Pinpoint the cell where the given text exists, returning its [x, y] midpoint coordinate. 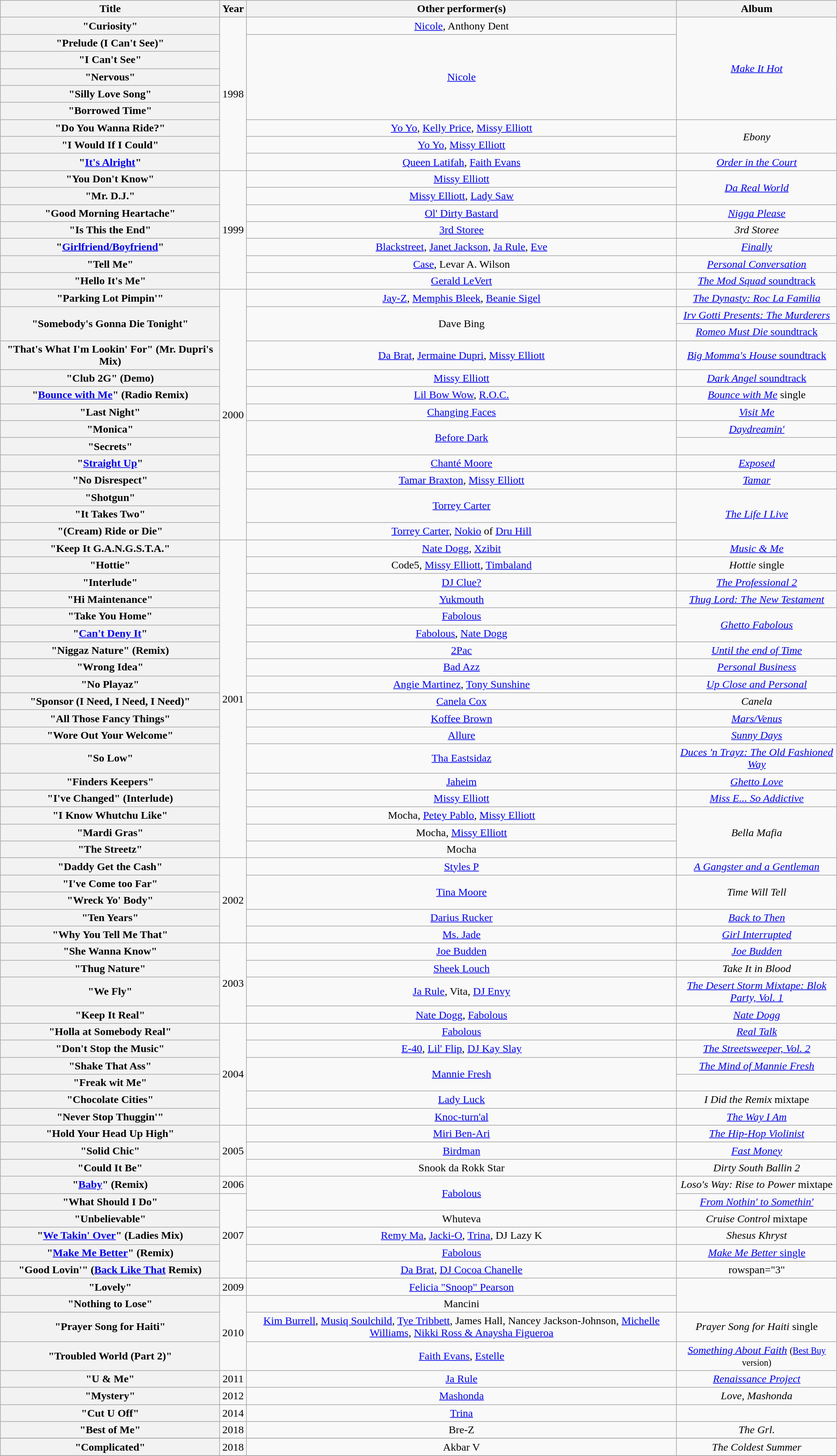
Ms. Jade [461, 934]
Fabolous, Nate Dogg [461, 633]
"Bounce with Me" (Radio Remix) [110, 395]
"Wrong Idea" [110, 667]
Romeo Must Die soundtrack [757, 332]
"Hi Maintenance" [110, 599]
"The Streetz" [110, 850]
Big Momma's House soundtrack [757, 355]
Koffee Brown [461, 718]
Mars/Venus [757, 718]
"It Takes Two" [110, 514]
"Hold Your Head Up High" [110, 1134]
Music & Me [757, 548]
"Mystery" [110, 1396]
The Desert Storm Mixtape: Blok Party, Vol. 1 [757, 991]
Year [233, 9]
Knoc-turn'al [461, 1117]
Jaheim [461, 782]
"Monica" [110, 429]
E-40, Lil' Flip, DJ Kay Slay [461, 1048]
The Life I Live [757, 514]
"You Don't Know" [110, 179]
Hottie single [757, 565]
Miss E... So Addictive [757, 799]
Changing Faces [461, 412]
Duces 'n Trayz: The Old Fashioned Way [757, 758]
2011 [233, 1379]
"Silly Love Song" [110, 94]
Fast Money [757, 1151]
Ja Rule, Vita, DJ Envy [461, 991]
Personal Conversation [757, 264]
2009 [233, 1287]
"Make Me Better" (Remix) [110, 1253]
"What Should I Do" [110, 1202]
"U & Me" [110, 1379]
"Tell Me" [110, 264]
"Unbelievable" [110, 1219]
Shesus Khryst [757, 1236]
"Lovely" [110, 1287]
Trina [461, 1413]
Dave Bing [461, 324]
"Could It Be" [110, 1168]
Ebony [757, 136]
Birdman [461, 1151]
Loso's Way: Rise to Power mixtape [757, 1185]
"I Can't See" [110, 60]
Da Brat, DJ Cocoa Chanelle [461, 1270]
Time Will Tell [757, 892]
"Mr. D.J." [110, 196]
"Interlude" [110, 582]
Order in the Court [757, 162]
"Cut U Off" [110, 1413]
Mashonda [461, 1396]
Make It Hot [757, 68]
Mannie Fresh [461, 1074]
Love, Mashonda [757, 1396]
Mancini [461, 1304]
Gerald LeVert [461, 281]
Album [757, 9]
Ol' Dirty Bastard [461, 213]
Da Real World [757, 187]
"Mardi Gras" [110, 833]
Up Close and Personal [757, 684]
Sheek Louch [461, 968]
Chanté Moore [461, 463]
Snook da Rokk Star [461, 1168]
Lil Bow Wow, R.O.C. [461, 395]
Angie Martinez, Tony Sunshine [461, 684]
The Coldest Summer [757, 1447]
Nate Dogg, Fabolous [461, 1014]
The Hip-Hop Violinist [757, 1134]
"It's Alright" [110, 162]
Prayer Song for Haiti single [757, 1326]
Remy Ma, Jacki-O, Trina, DJ Lazy K [461, 1236]
Bounce with Me single [757, 395]
"Good Lovin'" (Back Like That Remix) [110, 1270]
Until the end of Time [757, 650]
"Somebody's Gonna Die Tonight" [110, 324]
Tina Moore [461, 892]
Exposed [757, 463]
"Club 2G" (Demo) [110, 378]
"Secrets" [110, 446]
Take It in Blood [757, 968]
"Solid Chic" [110, 1151]
From Nothin' to Somethin' [757, 1202]
"Prayer Song for Haiti" [110, 1326]
Case, Levar A. Wilson [461, 264]
Lady Luck [461, 1100]
Da Brat, Jermaine Dupri, Missy Elliott [461, 355]
"Good Morning Heartache" [110, 213]
Canela Cox [461, 701]
Akbar V [461, 1447]
2005 [233, 1151]
Tamar Braxton, Missy Elliott [461, 480]
2006 [233, 1185]
2012 [233, 1396]
Styles P [461, 867]
The Grl. [757, 1430]
"Daddy Get the Cash" [110, 867]
Bre-Z [461, 1430]
Ja Rule [461, 1379]
"Shotgun" [110, 497]
"(Cream) Ride or Die" [110, 531]
"Is This the End" [110, 230]
"Do You Wanna Ride?" [110, 128]
"Nervous" [110, 77]
The Mod Squad soundtrack [757, 281]
"Complicated" [110, 1447]
Renaissance Project [757, 1379]
Kim Burrell, Musiq Soulchild, Tye Tribbett, James Hall, Nancey Jackson-Johnson, Michelle Williams, Nikki Ross & Anaysha Figueroa [461, 1326]
Something About Faith (Best Buy version) [757, 1356]
"Straight Up" [110, 463]
"No Playaz" [110, 684]
Nicole, Anthony Dent [461, 26]
Yo Yo, Kelly Price, Missy Elliott [461, 128]
"I've Come too Far" [110, 884]
Nate Dogg, Xzibit [461, 548]
I Did the Remix mixtape [757, 1100]
2001 [233, 699]
Cruise Control mixtape [757, 1219]
"Hello It's Me" [110, 281]
A Gangster and a Gentleman [757, 867]
"Sponsor (I Need, I Need, I Need)" [110, 701]
Bella Mafia [757, 833]
"Can't Deny It" [110, 633]
Code5, Missy Elliott, Timbaland [461, 565]
"We Takin' Over" (Ladies Mix) [110, 1236]
Make Me Better single [757, 1253]
Irv Gotti Presents: The Murderers [757, 315]
Finally [757, 247]
"Wore Out Your Welcome" [110, 735]
2004 [233, 1074]
Missy Elliott, Lady Saw [461, 196]
Torrey Carter, Nokio of Dru Hill [461, 531]
"Troubled World (Part 2)" [110, 1356]
Girl Interrupted [757, 934]
"No Disrespect" [110, 480]
"Thug Nature" [110, 968]
"Nothing to Lose" [110, 1304]
Mocha, Petey Pablo, Missy Elliott [461, 816]
"That's What I'm Lookin' For" (Mr. Dupri's Mix) [110, 355]
Real Talk [757, 1031]
Faith Evans, Estelle [461, 1356]
"Niggaz Nature" (Remix) [110, 650]
Yo Yo, Missy Elliott [461, 145]
Mocha [461, 850]
Queen Latifah, Faith Evans [461, 162]
Nate Dogg [757, 1014]
"Girlfriend/Boyfriend" [110, 247]
Allure [461, 735]
Nicole [461, 77]
Daydreamin' [757, 429]
"She Wanna Know" [110, 951]
Nigga Please [757, 213]
Yukmouth [461, 599]
The Streetsweeper, Vol. 2 [757, 1048]
Darius Rucker [461, 917]
2002 [233, 901]
2010 [233, 1333]
"Last Night" [110, 412]
"Baby" (Remix) [110, 1185]
Ghetto Fabolous [757, 625]
"Hottie" [110, 565]
"Best of Me" [110, 1430]
"Prelude (I Can't See)" [110, 43]
Ghetto Love [757, 782]
2003 [233, 983]
"Chocolate Cities" [110, 1100]
"Shake That Ass" [110, 1066]
rowspan="3" [757, 1270]
"Take You Home" [110, 616]
DJ Clue? [461, 582]
2014 [233, 1413]
Tha Eastsidaz [461, 758]
The Way I Am [757, 1117]
Blackstreet, Janet Jackson, Ja Rule, Eve [461, 247]
"I've Changed" (Interlude) [110, 799]
"Keep It Real" [110, 1014]
1999 [233, 230]
Visit Me [757, 412]
2Pac [461, 650]
Dirty South Ballin 2 [757, 1168]
Bad Azz [461, 667]
"I Know Whutchu Like" [110, 816]
"Freak wit Me" [110, 1083]
Whuteva [461, 1219]
Title [110, 9]
"Don't Stop the Music" [110, 1048]
Back to Then [757, 917]
Felicia "Snoop" Pearson [461, 1287]
1998 [233, 94]
2000 [233, 415]
The Mind of Mannie Fresh [757, 1066]
Torrey Carter [461, 506]
Canela [757, 701]
"All Those Fancy Things" [110, 718]
"Finders Keepers" [110, 782]
"Curiosity" [110, 26]
Tamar [757, 480]
"I Would If I Could" [110, 145]
The Dynasty: Roc La Familia [757, 298]
Other performer(s) [461, 9]
"Wreck Yo' Body" [110, 901]
"So Low" [110, 758]
"Parking Lot Pimpin'" [110, 298]
Mocha, Missy Elliott [461, 833]
"Never Stop Thuggin'" [110, 1117]
"Holla at Somebody Real" [110, 1031]
2007 [233, 1236]
"Keep It G.A.N.G.S.T.A." [110, 548]
Before Dark [461, 438]
"Borrowed Time" [110, 111]
Sunny Days [757, 735]
Dark Angel soundtrack [757, 378]
Miri Ben-Ari [461, 1134]
"We Fly" [110, 991]
Jay-Z, Memphis Bleek, Beanie Sigel [461, 298]
The Professional 2 [757, 582]
Thug Lord: The New Testament [757, 599]
Personal Business [757, 667]
"Ten Years" [110, 917]
"Why You Tell Me That" [110, 934]
